Provide the (x, y) coordinate of the cell's center where the given text is located.  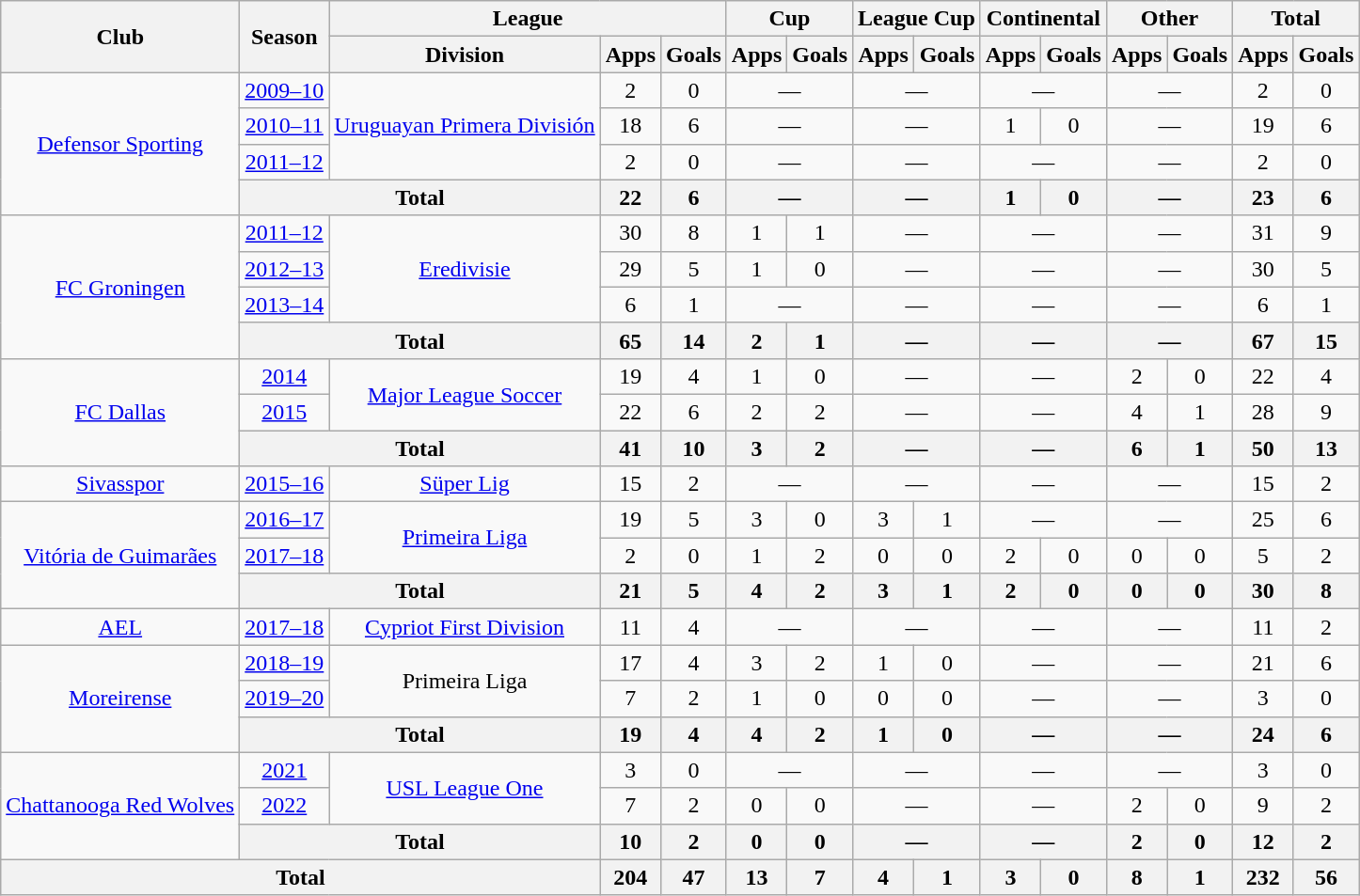
FC Groningen (120, 287)
2009–10 (284, 90)
23 (1263, 197)
2013–14 (284, 305)
50 (1263, 448)
67 (1263, 340)
2014 (284, 376)
Continental (1043, 19)
Sivasspor (120, 484)
14 (694, 340)
24 (1263, 734)
2022 (284, 806)
41 (630, 448)
2015–16 (284, 484)
17 (630, 663)
AEL (120, 627)
Süper Lig (465, 484)
232 (1263, 877)
Uruguayan Primera División (465, 126)
Club (120, 37)
2016–17 (284, 520)
Other (1169, 19)
29 (630, 269)
Season (284, 37)
USL League One (465, 788)
Cypriot First Division (465, 627)
65 (630, 340)
2018–19 (284, 663)
Chattanooga Red Wolves (120, 806)
Defensor Sporting (120, 144)
18 (630, 126)
FC Dallas (120, 412)
25 (1263, 520)
2019–20 (284, 699)
12 (1263, 841)
31 (1263, 233)
Cup (789, 19)
47 (694, 877)
2010–11 (284, 126)
2021 (284, 770)
Vitória de Guimarães (120, 556)
Major League Soccer (465, 394)
2015 (284, 412)
2012–13 (284, 269)
Eredivisie (465, 269)
League Cup (917, 19)
204 (630, 877)
Moreirense (120, 699)
League (529, 19)
Division (465, 55)
28 (1263, 412)
56 (1326, 877)
